Provide the [x, y] coordinate of the cell's center where the given text is located.  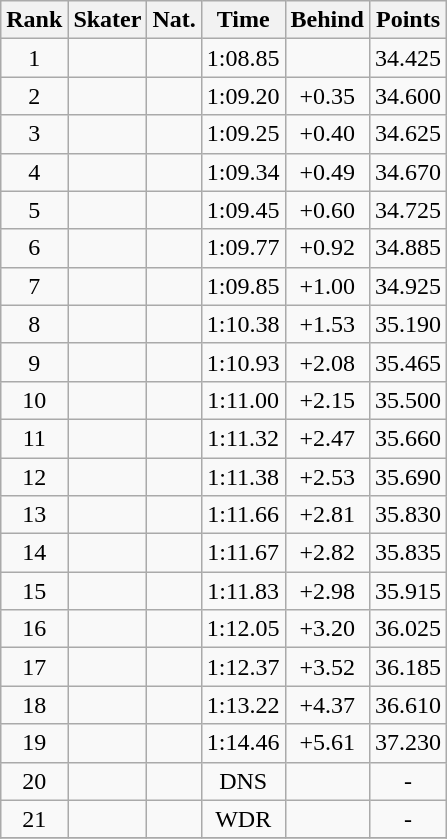
35.465 [408, 362]
1:11.83 [243, 591]
14 [34, 553]
1:09.20 [243, 96]
13 [34, 515]
34.670 [408, 172]
+0.49 [327, 172]
+2.47 [327, 438]
35.190 [408, 324]
34.725 [408, 210]
1:11.32 [243, 438]
1:09.85 [243, 286]
1:09.25 [243, 134]
+2.53 [327, 477]
+1.00 [327, 286]
34.625 [408, 134]
+2.08 [327, 362]
34.425 [408, 58]
35.835 [408, 553]
1:08.85 [243, 58]
2 [34, 96]
34.885 [408, 248]
4 [34, 172]
36.610 [408, 705]
35.500 [408, 400]
1:11.67 [243, 553]
7 [34, 286]
37.230 [408, 743]
+0.60 [327, 210]
35.660 [408, 438]
+3.52 [327, 667]
+2.81 [327, 515]
10 [34, 400]
8 [34, 324]
35.830 [408, 515]
+1.53 [327, 324]
34.600 [408, 96]
16 [34, 629]
9 [34, 362]
+0.40 [327, 134]
1:11.66 [243, 515]
1:12.37 [243, 667]
1 [34, 58]
Rank [34, 20]
1:09.77 [243, 248]
34.925 [408, 286]
Time [243, 20]
11 [34, 438]
+4.37 [327, 705]
1:14.46 [243, 743]
19 [34, 743]
17 [34, 667]
1:11.00 [243, 400]
+0.92 [327, 248]
+0.35 [327, 96]
+2.98 [327, 591]
+3.20 [327, 629]
21 [34, 819]
35.915 [408, 591]
Behind [327, 20]
Nat. [174, 20]
20 [34, 781]
3 [34, 134]
1:13.22 [243, 705]
35.690 [408, 477]
1:09.45 [243, 210]
1:11.38 [243, 477]
36.185 [408, 667]
15 [34, 591]
DNS [243, 781]
36.025 [408, 629]
1:12.05 [243, 629]
18 [34, 705]
1:10.93 [243, 362]
6 [34, 248]
Skater [108, 20]
5 [34, 210]
WDR [243, 819]
1:10.38 [243, 324]
Points [408, 20]
+2.82 [327, 553]
+5.61 [327, 743]
1:09.34 [243, 172]
12 [34, 477]
+2.15 [327, 400]
